Search for the cell housing the specified text and yield its [X, Y] center coordinate. 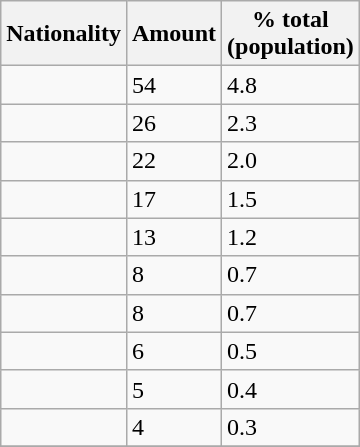
0.3 [291, 427]
0.4 [291, 389]
17 [174, 199]
13 [174, 237]
54 [174, 85]
4.8 [291, 85]
2.3 [291, 123]
0.5 [291, 351]
1.2 [291, 237]
% total(population) [291, 34]
6 [174, 351]
22 [174, 161]
Nationality [64, 34]
Amount [174, 34]
1.5 [291, 199]
4 [174, 427]
5 [174, 389]
2.0 [291, 161]
26 [174, 123]
